Identify which cell holds the provided text, then report its (X, Y) central coordinate. 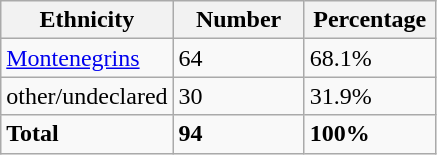
Number (238, 20)
30 (238, 96)
100% (370, 134)
31.9% (370, 96)
Percentage (370, 20)
68.1% (370, 58)
Total (87, 134)
other/undeclared (87, 96)
94 (238, 134)
64 (238, 58)
Ethnicity (87, 20)
Montenegrins (87, 58)
